Pinpoint the cell where the given text exists, returning its [X, Y] midpoint coordinate. 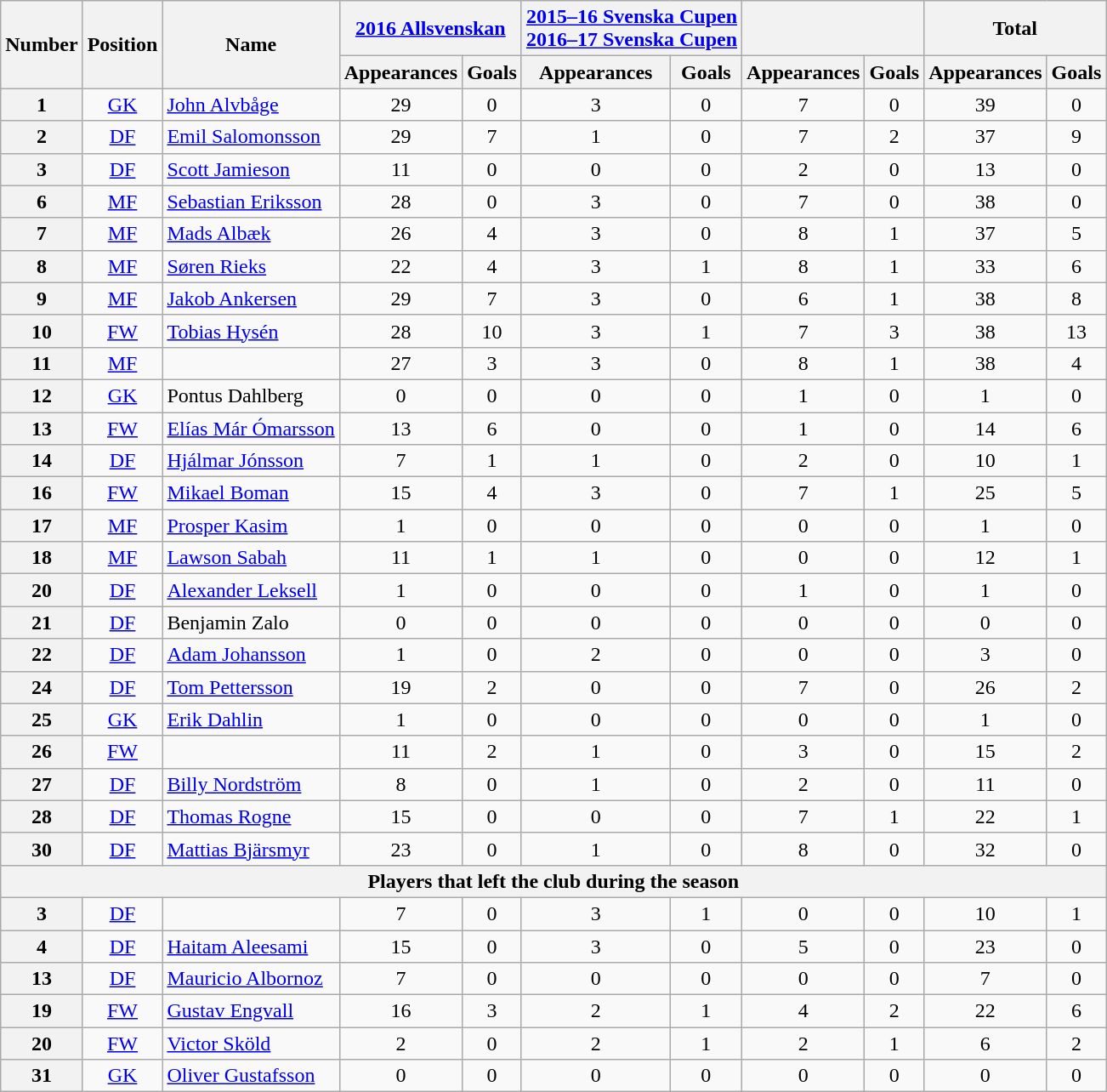
21 [42, 623]
Prosper Kasim [251, 526]
Emil Salomonsson [251, 137]
Players that left the club during the season [553, 881]
Tom Pettersson [251, 687]
John Alvbåge [251, 105]
Thomas Rogne [251, 816]
Gustav Engvall [251, 1011]
32 [985, 849]
39 [985, 105]
Mattias Bjärsmyr [251, 849]
Name [251, 44]
Jakob Ankersen [251, 299]
Mads Albæk [251, 234]
Victor Sköld [251, 1044]
33 [985, 266]
Total [1015, 29]
Lawson Sabah [251, 558]
Erik Dahlin [251, 719]
24 [42, 687]
18 [42, 558]
Tobias Hysén [251, 331]
31 [42, 1076]
2015–16 Svenska Cupen2016–17 Svenska Cupen [631, 29]
Scott Jamieson [251, 169]
Billy Nordström [251, 784]
Mikael Boman [251, 493]
Alexander Leksell [251, 590]
Position [122, 44]
Sebastian Eriksson [251, 202]
Oliver Gustafsson [251, 1076]
Pontus Dahlberg [251, 395]
30 [42, 849]
2016 Allsvenskan [430, 29]
Mauricio Albornoz [251, 979]
17 [42, 526]
Søren Rieks [251, 266]
Hjálmar Jónsson [251, 461]
Benjamin Zalo [251, 623]
Adam Johansson [251, 655]
Haitam Aleesami [251, 947]
Number [42, 44]
Elías Már Ómarsson [251, 428]
